Output the [X, Y] coordinate of the center of the cell containing the given text.  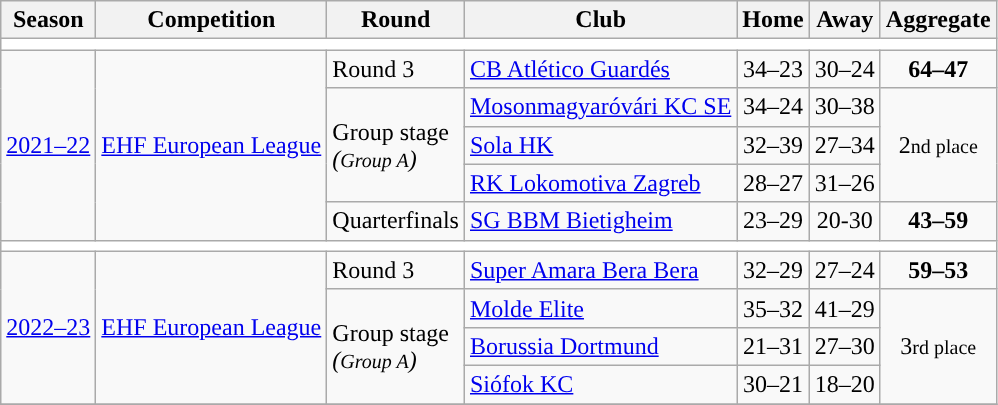
2021–22 [48, 145]
Away [844, 20]
Mosonmagyaróvári KC SE [600, 107]
3rd place [938, 346]
27–34 [844, 145]
30–21 [773, 384]
34–24 [773, 107]
Season [48, 20]
SG BBM Bietigheim [600, 221]
Siófok KC [600, 384]
2nd place [938, 145]
43–59 [938, 221]
59–53 [938, 270]
2022–23 [48, 327]
35–32 [773, 308]
32–39 [773, 145]
21–31 [773, 346]
32–29 [773, 270]
Sola HK [600, 145]
Competition [212, 20]
31–26 [844, 183]
Home [773, 20]
23–29 [773, 221]
CB Atlético Guardés [600, 69]
41–29 [844, 308]
34–23 [773, 69]
64–47 [938, 69]
Super Amara Bera Bera [600, 270]
Molde Elite [600, 308]
Borussia Dortmund [600, 346]
RK Lokomotiva Zagreb [600, 183]
28–27 [773, 183]
20-30 [844, 221]
Aggregate [938, 20]
Quarterfinals [396, 221]
Round [396, 20]
30–24 [844, 69]
27–30 [844, 346]
27–24 [844, 270]
30–38 [844, 107]
18–20 [844, 384]
Club [600, 20]
